Scan for the cell matching the given text and deliver its [x, y] coordinate at center. 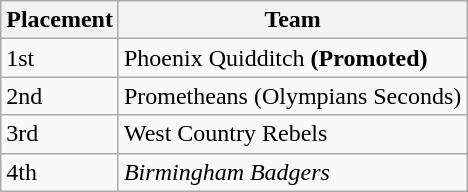
Birmingham Badgers [292, 172]
Phoenix Quidditch (Promoted) [292, 58]
West Country Rebels [292, 134]
Prometheans (Olympians Seconds) [292, 96]
Team [292, 20]
1st [60, 58]
Placement [60, 20]
2nd [60, 96]
3rd [60, 134]
4th [60, 172]
